Search for the cell housing the specified text and yield its [X, Y] center coordinate. 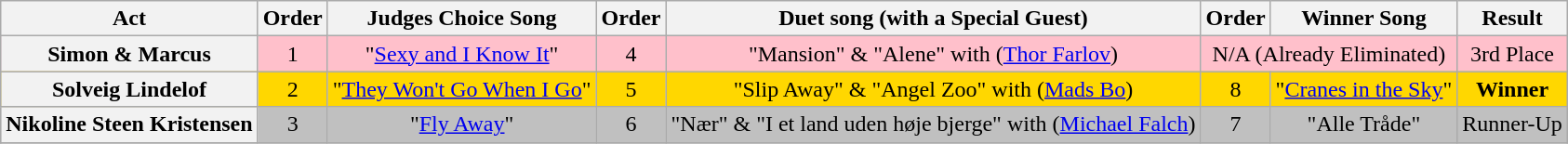
"Cranes in the Sky" [1363, 89]
Solveig Lindelof [129, 89]
8 [1235, 89]
Winner Song [1363, 19]
"Nær" & "I et land uden høje bjerge" with (Michael Falch) [934, 124]
Judges Choice Song [461, 19]
"Fly Away" [461, 124]
Simon & Marcus [129, 54]
Result [1512, 19]
1 [292, 54]
Runner-Up [1512, 124]
5 [631, 89]
"Slip Away" & "Angel Zoo" with (Mads Bo) [934, 89]
7 [1235, 124]
Act [129, 19]
6 [631, 124]
Nikoline Steen Kristensen [129, 124]
N/A (Already Eliminated) [1329, 54]
"Sexy and I Know It" [461, 54]
2 [292, 89]
Winner [1512, 89]
"Alle Tråde" [1363, 124]
"They Won't Go When I Go" [461, 89]
"Mansion" & "Alene" with (Thor Farlov) [934, 54]
3 [292, 124]
3rd Place [1512, 54]
Duet song (with a Special Guest) [934, 19]
4 [631, 54]
